Locate the cell with the specified text and output its (x, y) center coordinate. 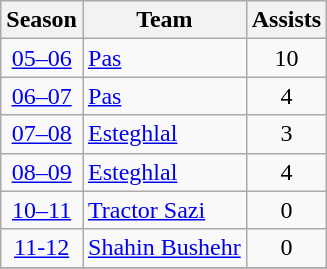
3 (286, 134)
10 (286, 58)
Tractor Sazi (164, 210)
05–06 (42, 58)
Season (42, 20)
10–11 (42, 210)
Assists (286, 20)
Team (164, 20)
08–09 (42, 172)
06–07 (42, 96)
07–08 (42, 134)
11-12 (42, 248)
Shahin Bushehr (164, 248)
